Scan for the cell matching the given text and deliver its [x, y] coordinate at center. 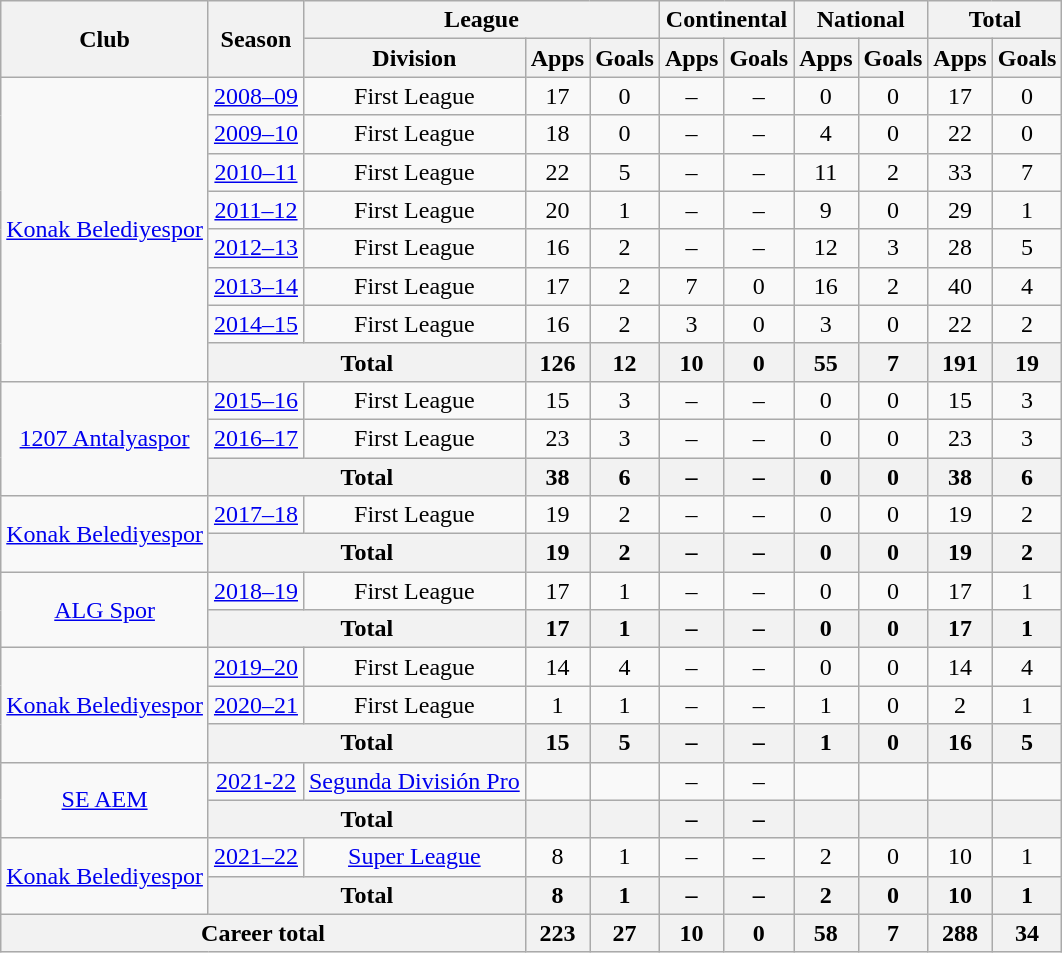
SE AEM [105, 800]
2013–14 [256, 286]
2014–15 [256, 324]
Division [414, 58]
2021-22 [256, 781]
League [481, 20]
223 [557, 933]
Career total [263, 933]
288 [960, 933]
2015–16 [256, 400]
National [861, 20]
2020–21 [256, 705]
1207 Antalyaspor [105, 438]
2016–17 [256, 438]
2011–12 [256, 210]
55 [826, 362]
191 [960, 362]
28 [960, 248]
29 [960, 210]
27 [625, 933]
2021–22 [256, 857]
2010–11 [256, 172]
Super League [414, 857]
Club [105, 39]
9 [826, 210]
2017–18 [256, 515]
58 [826, 933]
Season [256, 39]
ALG Spor [105, 610]
2012–13 [256, 248]
40 [960, 286]
Segunda División Pro [414, 781]
Continental [726, 20]
11 [826, 172]
34 [1027, 933]
33 [960, 172]
2008–09 [256, 96]
2018–19 [256, 591]
20 [557, 210]
18 [557, 134]
2019–20 [256, 667]
2009–10 [256, 134]
126 [557, 362]
